Extract the (X, Y) coordinate from the center of the cell holding the provided text.  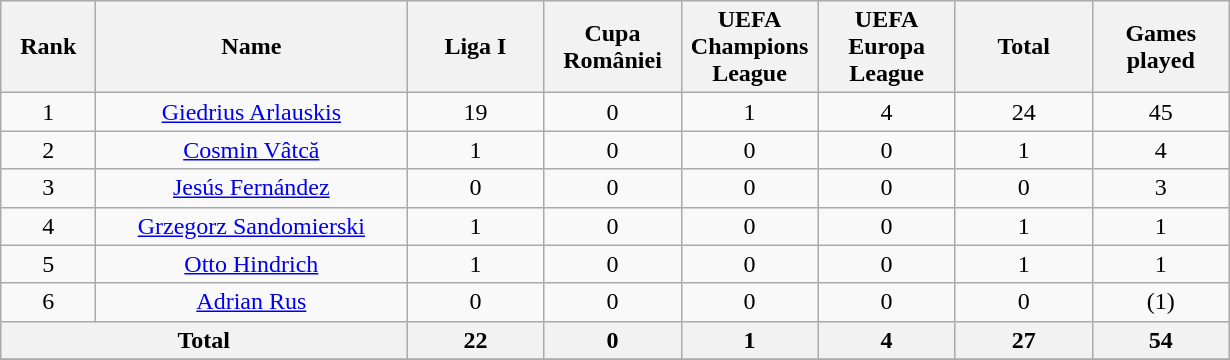
22 (476, 340)
(1) (1160, 302)
54 (1160, 340)
Adrian Rus (252, 302)
Rank (48, 47)
Name (252, 47)
27 (1024, 340)
Jesús Fernández (252, 188)
Games played (1160, 47)
UEFA Europa League (886, 47)
19 (476, 112)
UEFA Champions League (750, 47)
2 (48, 150)
Liga I (476, 47)
Giedrius Arlauskis (252, 112)
Grzegorz Sandomierski (252, 226)
6 (48, 302)
45 (1160, 112)
5 (48, 264)
Otto Hindrich (252, 264)
Cosmin Vâtcă (252, 150)
24 (1024, 112)
Cupa României (612, 47)
